Return the (X, Y) coordinate for the center point of the cell that contains the specified text.  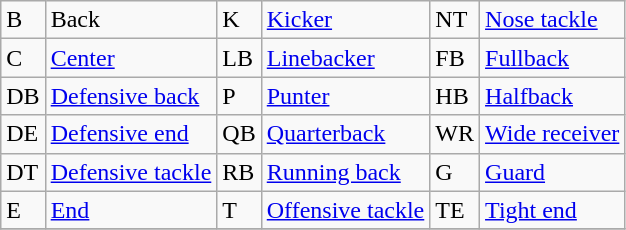
End (131, 210)
Halfback (552, 96)
Quarterback (346, 134)
Running back (346, 172)
K (239, 20)
HB (455, 96)
Fullback (552, 58)
Defensive tackle (131, 172)
RB (239, 172)
Linebacker (346, 58)
G (455, 172)
Punter (346, 96)
Kicker (346, 20)
FB (455, 58)
WR (455, 134)
NT (455, 20)
QB (239, 134)
Wide receiver (552, 134)
Nose tackle (552, 20)
DE (23, 134)
T (239, 210)
E (23, 210)
LB (239, 58)
TE (455, 210)
DB (23, 96)
B (23, 20)
C (23, 58)
Back (131, 20)
Defensive back (131, 96)
Center (131, 58)
Guard (552, 172)
DT (23, 172)
Defensive end (131, 134)
Offensive tackle (346, 210)
Tight end (552, 210)
P (239, 96)
